Identify which cell holds the provided text, then report its [X, Y] central coordinate. 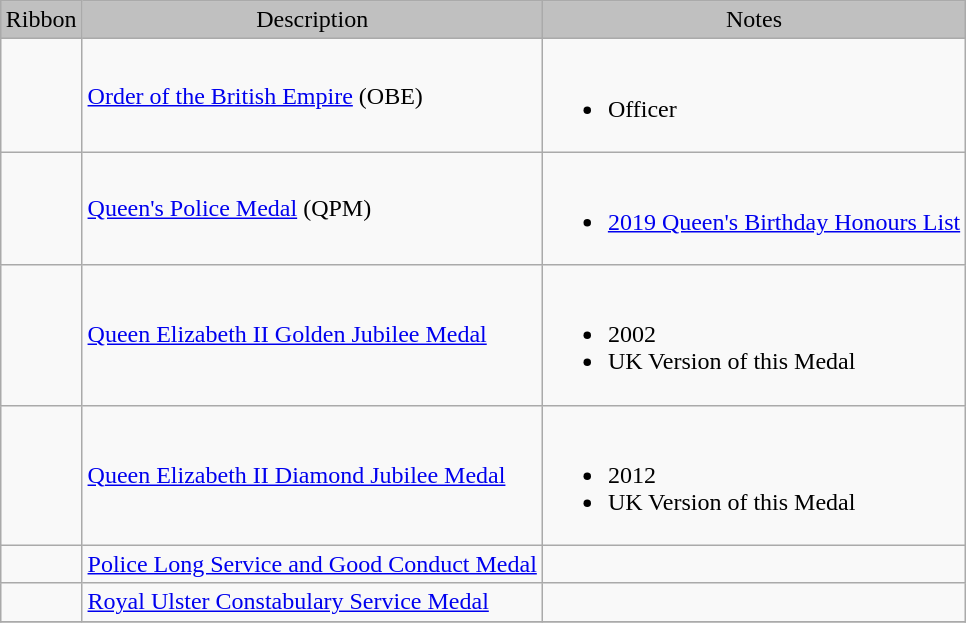
Queen Elizabeth II Golden Jubilee Medal [312, 335]
2012UK Version of this Medal [754, 475]
Queen Elizabeth II Diamond Jubilee Medal [312, 475]
Police Long Service and Good Conduct Medal [312, 564]
Order of the British Empire (OBE) [312, 96]
Notes [754, 20]
Ribbon [41, 20]
2019 Queen's Birthday Honours List [754, 208]
Royal Ulster Constabulary Service Medal [312, 602]
Queen's Police Medal (QPM) [312, 208]
Officer [754, 96]
Description [312, 20]
2002UK Version of this Medal [754, 335]
